Search for the cell housing the specified text and yield its [x, y] center coordinate. 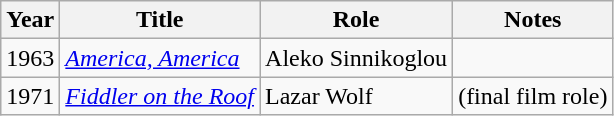
Fiddler on the Roof [160, 96]
Notes [533, 20]
Title [160, 20]
1963 [30, 58]
Aleko Sinnikoglou [356, 58]
1971 [30, 96]
Lazar Wolf [356, 96]
Role [356, 20]
(final film role) [533, 96]
America, America [160, 58]
Year [30, 20]
